Find where the given text appears and provide that cell's center as (X, Y) coordinate. 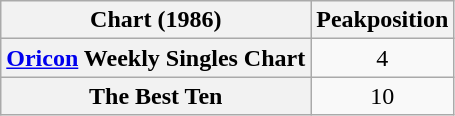
The Best Ten (156, 96)
10 (382, 96)
Chart (1986) (156, 20)
4 (382, 58)
Peakposition (382, 20)
Oricon Weekly Singles Chart (156, 58)
